Return (X, Y) of the center of cell containing provided text 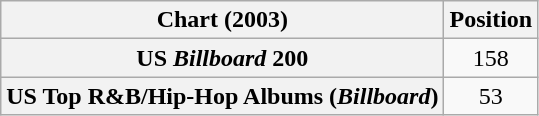
US Top R&B/Hip-Hop Albums (Billboard) (222, 96)
53 (491, 96)
158 (491, 58)
Position (491, 20)
US Billboard 200 (222, 58)
Chart (2003) (222, 20)
